From the cell containing the given text, extract its center point as [X, Y] coordinate. 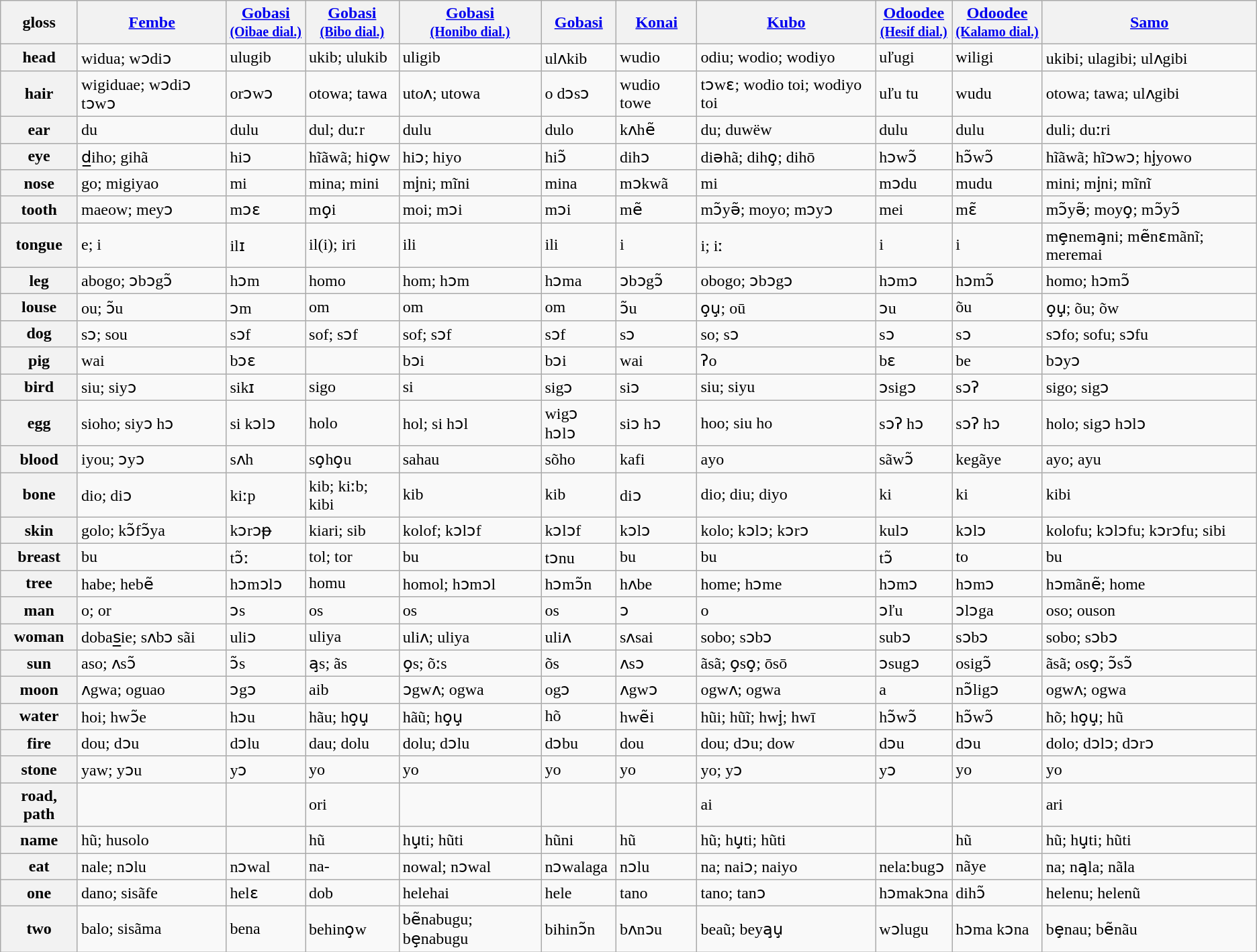
uľu tu [914, 93]
head [39, 58]
tano [657, 893]
moi; mɔi [470, 209]
so̧ho̧u [353, 459]
kegãye [997, 459]
hɔm [266, 281]
a̧s; ãs [353, 663]
stone [39, 769]
ukibi; ulagibi; ulʌgibi [1150, 58]
kɔrɔᵽ [266, 530]
dob [353, 893]
ʌgwa; oguao [152, 690]
hãũ; ho̧u̧ [470, 716]
kolofu; kɔlɔfu; kɔrɔfu; sibi [1150, 530]
sõho [579, 459]
nɔ̃ligɔ [997, 690]
utoʌ; utowa [470, 93]
Samo [1150, 23]
hɔma [579, 281]
otowa; tawa [353, 93]
Fembe [152, 23]
kib; kiːb; kibi [353, 495]
mo̧i [353, 209]
sʌh [266, 459]
dou; dɔu; dow [786, 743]
dulo [579, 130]
bihinɔ̃n [579, 929]
hũni [579, 840]
sãwɔ̃ [914, 459]
tongue [39, 246]
hɔmɔ̃ [997, 281]
gloss [39, 23]
balo; sisãma [152, 929]
si [470, 387]
sun [39, 663]
ãsã; oso̧; ɔ̃sɔ̃ [1150, 663]
nose [39, 183]
uligib [470, 58]
hɔmãnẽ; home [1150, 583]
widua; wɔdiɔ [152, 58]
ɔsugɔ [914, 663]
louse [39, 307]
o̧s; õːs [470, 663]
ʌsɔ [657, 663]
sioho; siyɔ hɔ [152, 423]
hõ; ho̧u̧; hũ [1150, 716]
hũ; husolo [152, 840]
ou; ɔ̃u [152, 307]
go; migiyao [152, 183]
egg [39, 423]
Gobasi(Honibo dial.) [470, 23]
ilɪ [266, 246]
breast [39, 557]
mi̧ni; mĩni [470, 183]
osigɔ̃ [997, 663]
hʌbe [657, 583]
Konai [657, 23]
hoo; siu ho [786, 423]
ulugib [266, 58]
bẽnabugu; bȩnabugu [470, 929]
mina [579, 183]
odiu; wodio; wodiyo [786, 58]
abogo; ɔbɔgɔ̃ [152, 281]
ear [39, 130]
wigɔ hɔlɔ [579, 423]
sigɔ [579, 387]
uliɔ [266, 636]
wudio towe [657, 93]
moon [39, 690]
hu̧ti; hũti [470, 840]
a [914, 690]
sɔʔ [997, 387]
e; i [152, 246]
iyou; ɔyɔ [152, 459]
orɔwɔ [266, 93]
name [39, 840]
hũi; hũĩ; hwi̧; hwī [786, 716]
dio; diɔ [152, 495]
wudio [657, 58]
beaũ; beya̧u̧ [786, 929]
helehai [470, 893]
sigo; sigɔ [1150, 387]
siu; siyɔ [152, 387]
siɔ hɔ [657, 423]
hol; si hɔl [470, 423]
ɔsigɔ [914, 387]
hair [39, 93]
sɔ; sou [152, 334]
nowal; nɔwal [470, 866]
na; naiɔ; naiyo [786, 866]
hĩãwã; hio̧w [353, 156]
bena [266, 929]
uliya [353, 636]
blood [39, 459]
tɔ̃ː [266, 557]
dolu; dɔlu [470, 743]
dog [39, 334]
ogɔ [579, 690]
sahau [470, 459]
Gobasi [579, 23]
hom; hɔm [470, 281]
si kɔlɔ [266, 423]
hoi; hwɔ̃e [152, 716]
ʌgwɔ [657, 690]
mɔi [579, 209]
tol; tor [353, 557]
o dɔsɔ [579, 93]
ɔ̃u [657, 307]
o̧u̧; oū [786, 307]
golo; kɔ̃fɔ̃ya [152, 530]
Odoodee(Hesif dial.) [914, 23]
homo; hɔmɔ̃ [1150, 281]
d̲iho; gihã [152, 156]
tooth [39, 209]
tɔwɛ; wodio toi; wodiyo toi [786, 93]
mẽ [657, 209]
dihɔ [657, 156]
man [39, 610]
dɔbu [579, 743]
dio; diu; diyo [786, 495]
hɔwɔ̃ [914, 156]
õs [579, 663]
hõ [579, 716]
Gobasi(Bibo dial.) [353, 23]
nɔlu [657, 866]
dobas̲ie; sʌbɔ sãi [152, 636]
yo; yɔ [786, 769]
ɔľu [914, 610]
Odoodee(Kalamo dial.) [997, 23]
wɔlugu [914, 929]
wiligi [997, 58]
hwẽi [657, 716]
tɔ̃ [914, 557]
diɔ [657, 495]
mina; mini [353, 183]
ɔgwʌ; ogwa [470, 690]
dou [657, 743]
il(i); iri [353, 246]
eye [39, 156]
ayo; ayu [1150, 459]
dou; dɔu [152, 743]
yaw; yɔu [152, 769]
bone [39, 495]
kafi [657, 459]
woman [39, 636]
hele [579, 893]
kiari; sib [353, 530]
bird [39, 387]
otowa; tawa; ulʌgibi [1150, 93]
homol; hɔmɔl [470, 583]
ai [786, 804]
hiɔ̃ [579, 156]
bɔyɔ [1150, 361]
ɔgɔ [266, 690]
holo [353, 423]
du; duwëw [786, 130]
o; or [152, 610]
skin [39, 530]
helenu; helenũ [1150, 893]
leg [39, 281]
wudu [997, 93]
eat [39, 866]
sʌsai [657, 636]
be [997, 361]
water [39, 716]
mei [914, 209]
ʔo [786, 361]
sɔfo; sofu; sɔfu [1150, 334]
maeow; meyɔ [152, 209]
mȩnema̧ni; mẽnɛmãnĩ; meremai [1150, 246]
Kubo [786, 23]
na- [353, 866]
dano; sisãfe [152, 893]
hɔu [266, 716]
kibi [1150, 495]
nɔwal [266, 866]
ãsã; o̧so̧; ōsō [786, 663]
mɔkwã [657, 183]
mɔdu [914, 183]
bʌnɔu [657, 929]
ari [1150, 804]
nãye [997, 866]
kʌhẽ [657, 130]
hiɔ; hiyo [470, 156]
to [997, 557]
bɔɛ [266, 361]
nale; nɔlu [152, 866]
dolo; dɔlɔ; dɔrɔ [1150, 743]
mɔ̃yə̃; moyo̧; mɔ̃yɔ̃ [1150, 209]
du [152, 130]
subɔ [914, 636]
o [786, 610]
pig [39, 361]
holo; sigɔ hɔlɔ [1150, 423]
mɛ̃ [997, 209]
mɔ̃yə̃; moyo; mɔyɔ [786, 209]
na; na̧la; nãla [1150, 866]
dau; dolu [353, 743]
kiːp [266, 495]
ɔ [657, 610]
ulʌkib [579, 58]
tree [39, 583]
bɛ [914, 361]
dɔlu [266, 743]
kolof; kɔlɔf [470, 530]
hĩãwã; hĩɔwɔ; hi̧yowo [1150, 156]
nɔwalaga [579, 866]
siɔ [657, 387]
homo [353, 281]
mudu [997, 183]
behino̧w [353, 929]
ori [353, 804]
hiɔ [266, 156]
dul; duːr [353, 130]
bȩnau; bẽnãu [1150, 929]
dihɔ̃ [997, 893]
habe; hebẽ [152, 583]
one [39, 893]
sɔbɔ [997, 636]
tano; tanɔ [786, 893]
hɔmɔlɔ [266, 583]
uliʌ; uliya [470, 636]
homu [353, 583]
so; sɔ [786, 334]
Gobasi(Oibae dial.) [266, 23]
hãu; ho̧u̧ [353, 716]
ɔbɔgɔ̃ [657, 281]
nelaːbugɔ [914, 866]
sigo [353, 387]
kulɔ [914, 530]
hɔmakɔna [914, 893]
ɔlɔga [997, 610]
obogo; ɔbɔgɔ [786, 281]
i; iː [786, 246]
mɔɛ [266, 209]
ɔm [266, 307]
ɔs [266, 610]
oso; ouson [1150, 610]
two [39, 929]
ɔ̃s [266, 663]
fire [39, 743]
o̧u̧; õu; õw [1150, 307]
duli; duːri [1150, 130]
siu; siyu [786, 387]
õu [997, 307]
helɛ [266, 893]
tɔnu [579, 557]
uliʌ [579, 636]
hɔma kɔna [997, 929]
kɔlɔf [579, 530]
ayo [786, 459]
hɔmɔ̃n [579, 583]
ukib; ulukib [353, 58]
diəhã; diho̧; dihō [786, 156]
wigiduae; wɔdiɔ tɔwɔ [152, 93]
sikɪ [266, 387]
kolo; kɔlɔ; kɔrɔ [786, 530]
aib [353, 690]
home; hɔme [786, 583]
aso; ʌsɔ̃ [152, 663]
mini; mi̧ni; mĩnĩ [1150, 183]
ɔu [914, 307]
uľugi [914, 58]
road, path [39, 804]
